Return (x, y) of the center of cell containing provided text 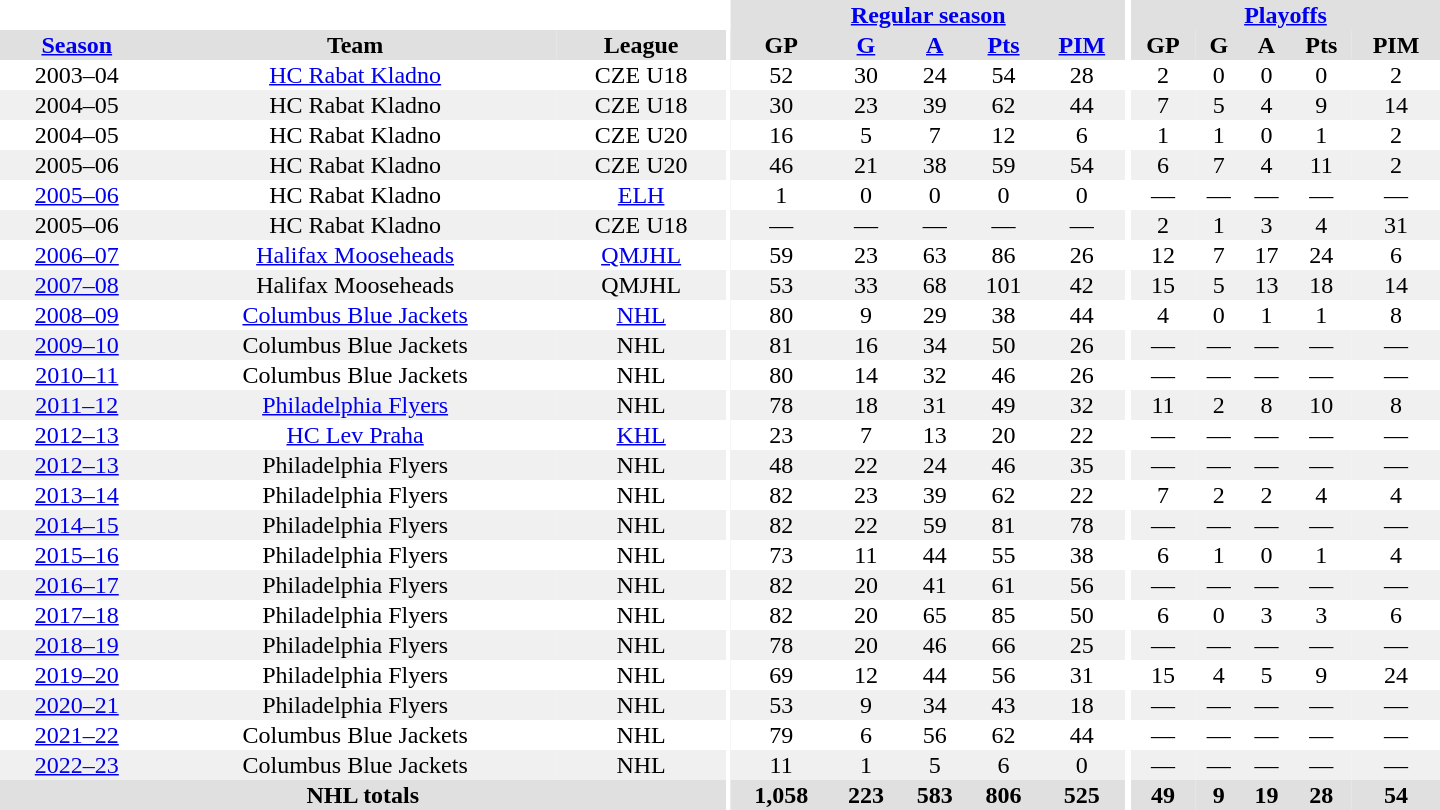
2013–14 (77, 495)
69 (782, 675)
2015–16 (77, 555)
2008–09 (77, 315)
League (642, 45)
2022–23 (77, 765)
42 (1082, 285)
41 (934, 585)
21 (866, 165)
2018–19 (77, 645)
2020–21 (77, 705)
NHL totals (363, 795)
2017–18 (77, 615)
86 (1004, 255)
43 (1004, 705)
Team (356, 45)
25 (1082, 645)
73 (782, 555)
2007–08 (77, 285)
79 (782, 735)
35 (1082, 465)
2003–04 (77, 75)
85 (1004, 615)
2010–11 (77, 375)
29 (934, 315)
68 (934, 285)
48 (782, 465)
2006–07 (77, 255)
Season (77, 45)
2009–10 (77, 345)
2014–15 (77, 525)
HC Lev Praha (356, 435)
63 (934, 255)
10 (1321, 405)
ELH (642, 195)
525 (1082, 795)
Regular season (928, 15)
KHL (642, 435)
Playoffs (1286, 15)
55 (1004, 555)
101 (1004, 285)
33 (866, 285)
66 (1004, 645)
2011–12 (77, 405)
1,058 (782, 795)
65 (934, 615)
583 (934, 795)
223 (866, 795)
2019–20 (77, 675)
61 (1004, 585)
52 (782, 75)
2021–22 (77, 735)
806 (1004, 795)
2016–17 (77, 585)
17 (1267, 255)
19 (1267, 795)
